Search for the cell housing the specified text and yield its [X, Y] center coordinate. 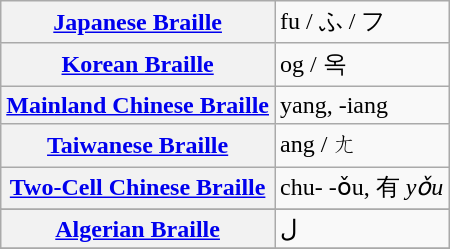
ل ‎ [361, 229]
og / 옥 [361, 64]
ang / ㄤ [361, 146]
fu / ふ / フ [361, 22]
Japanese Braille [138, 22]
Mainland Chinese Braille [138, 105]
Korean Braille [138, 64]
yang, -iang [361, 105]
Algerian Braille [138, 229]
Two-Cell Chinese Braille [138, 188]
Taiwanese Braille [138, 146]
chu- -ǒu, 有 yǒu [361, 188]
